Scan for the cell matching the given text and deliver its (X, Y) coordinate at center. 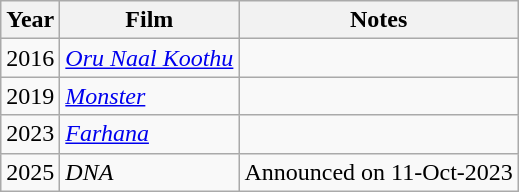
Notes (378, 20)
2016 (30, 58)
Film (150, 20)
Oru Naal Koothu (150, 58)
Year (30, 20)
2025 (30, 172)
Monster (150, 96)
Announced on 11-Oct-2023 (378, 172)
2019 (30, 96)
2023 (30, 134)
Farhana (150, 134)
DNA (150, 172)
